Determine the (X, Y) coordinate at the center of the cell enclosing the given text.  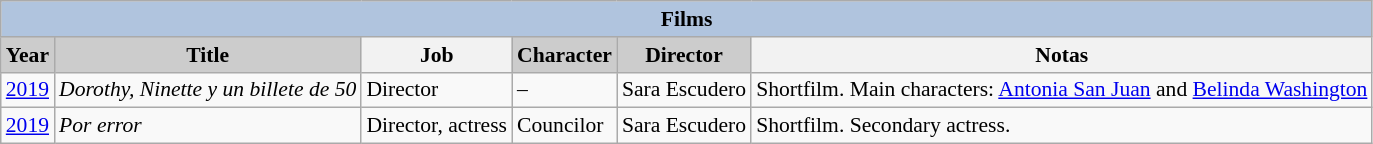
Dorothy, Ninette y un billete de 50 (208, 90)
Por error (208, 126)
Character (564, 55)
Councilor (564, 126)
Title (208, 55)
Films (687, 19)
Job (436, 55)
Year (28, 55)
Shortfilm. Secondary actress. (1062, 126)
– (564, 90)
Director, actress (436, 126)
Shortfilm. Main characters: Antonia San Juan and Belinda Washington (1062, 90)
Notas (1062, 55)
